Return [x, y] of the center of cell containing provided text 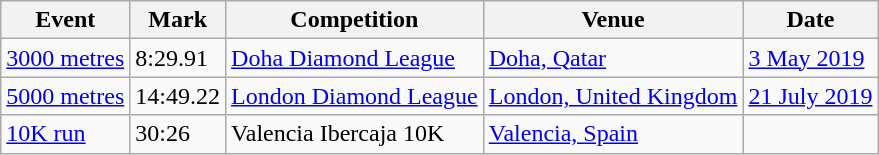
Doha Diamond League [355, 58]
Date [810, 20]
10K run [66, 134]
Event [66, 20]
14:49.22 [178, 96]
London Diamond League [355, 96]
8:29.91 [178, 58]
3000 metres [66, 58]
3 May 2019 [810, 58]
Valencia Ibercaja 10K [355, 134]
30:26 [178, 134]
Competition [355, 20]
5000 metres [66, 96]
Venue [613, 20]
Valencia, Spain [613, 134]
Doha, Qatar [613, 58]
Mark [178, 20]
21 July 2019 [810, 96]
London, United Kingdom [613, 96]
